Locate the cell with the specified text and output its (x, y) center coordinate. 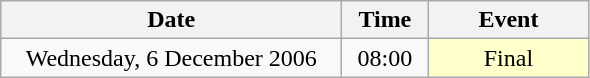
08:00 (385, 58)
Date (172, 20)
Wednesday, 6 December 2006 (172, 58)
Final (508, 58)
Time (385, 20)
Event (508, 20)
